Capture the cell that displays the provided text and extract its [X, Y] central coordinate. 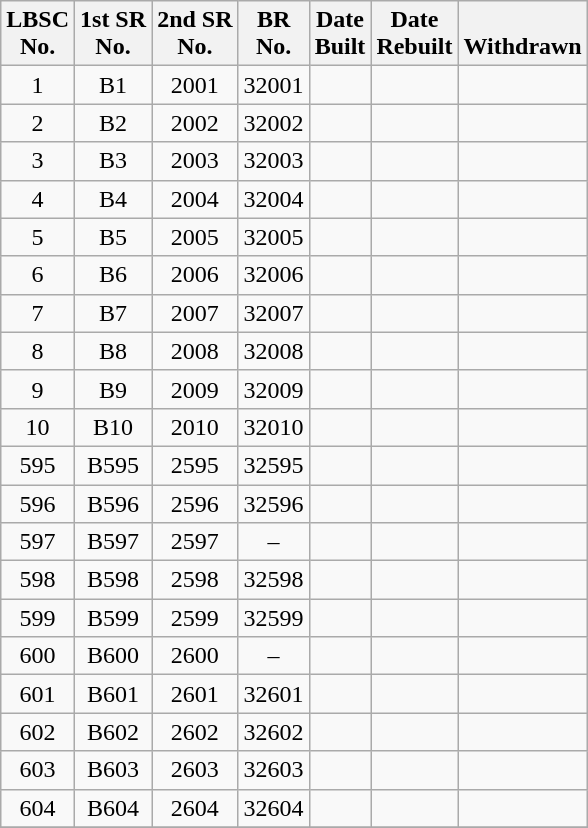
B598 [114, 580]
B597 [114, 542]
2597 [195, 542]
B603 [114, 770]
2005 [195, 237]
B600 [114, 656]
2 [38, 123]
2600 [195, 656]
597 [38, 542]
2nd SRNo. [195, 34]
B8 [114, 351]
B1 [114, 85]
32005 [274, 237]
32603 [274, 770]
603 [38, 770]
BRNo. [274, 34]
B596 [114, 503]
598 [38, 580]
10 [38, 427]
8 [38, 351]
32009 [274, 389]
596 [38, 503]
2601 [195, 694]
2604 [195, 808]
B5 [114, 237]
2004 [195, 199]
DateBuilt [340, 34]
32596 [274, 503]
2596 [195, 503]
600 [38, 656]
32007 [274, 313]
2001 [195, 85]
599 [38, 618]
2602 [195, 732]
2010 [195, 427]
32598 [274, 580]
32601 [274, 694]
32003 [274, 161]
2595 [195, 465]
32006 [274, 275]
32008 [274, 351]
32599 [274, 618]
5 [38, 237]
LBSCNo. [38, 34]
B3 [114, 161]
B599 [114, 618]
B2 [114, 123]
32010 [274, 427]
1 [38, 85]
B602 [114, 732]
6 [38, 275]
604 [38, 808]
2007 [195, 313]
602 [38, 732]
595 [38, 465]
B604 [114, 808]
7 [38, 313]
2599 [195, 618]
B4 [114, 199]
32595 [274, 465]
2003 [195, 161]
Withdrawn [522, 34]
32602 [274, 732]
2002 [195, 123]
32002 [274, 123]
2009 [195, 389]
4 [38, 199]
2006 [195, 275]
B595 [114, 465]
B601 [114, 694]
2598 [195, 580]
B6 [114, 275]
3 [38, 161]
B9 [114, 389]
32004 [274, 199]
32604 [274, 808]
DateRebuilt [414, 34]
1st SRNo. [114, 34]
601 [38, 694]
2008 [195, 351]
32001 [274, 85]
B7 [114, 313]
9 [38, 389]
2603 [195, 770]
B10 [114, 427]
